Provide the (X, Y) coordinate of the cell's center where the given text is located.  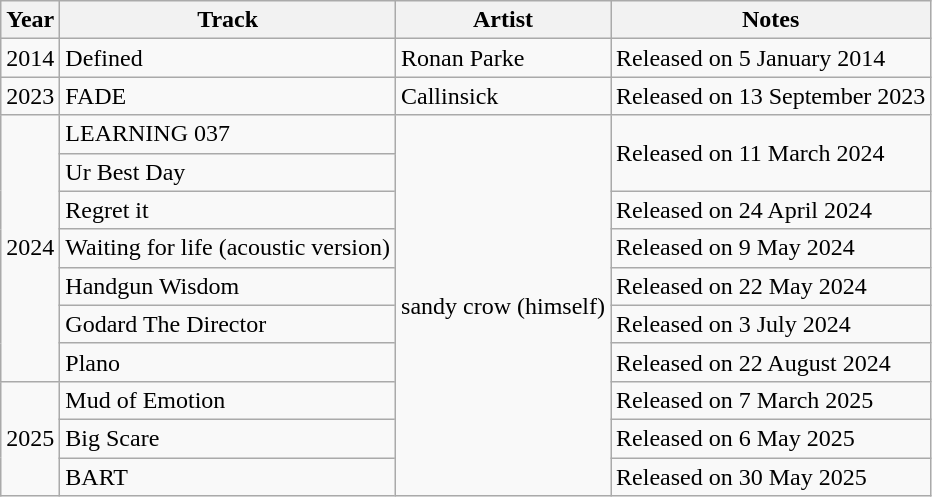
Released on 13 September 2023 (771, 96)
Released on 22 May 2024 (771, 286)
Notes (771, 20)
Ur Best Day (228, 172)
LEARNING 037 (228, 134)
2025 (30, 438)
Released on 3 July 2024 (771, 324)
Released on 7 March 2025 (771, 400)
Plano (228, 362)
2014 (30, 58)
Released on 11 March 2024 (771, 153)
Handgun Wisdom (228, 286)
Regret it (228, 210)
Mud of Emotion (228, 400)
Godard The Director (228, 324)
Ronan Parke (504, 58)
2023 (30, 96)
Released on 24 April 2024 (771, 210)
2024 (30, 248)
sandy crow (himself) (504, 306)
Year (30, 20)
Waiting for life (acoustic version) (228, 248)
Released on 22 August 2024 (771, 362)
Released on 30 May 2025 (771, 477)
Defined (228, 58)
Artist (504, 20)
Callinsick (504, 96)
FADE (228, 96)
BART (228, 477)
Released on 6 May 2025 (771, 438)
Track (228, 20)
Big Scare (228, 438)
Released on 5 January 2014 (771, 58)
Released on 9 May 2024 (771, 248)
